Pinpoint the cell where the given text exists, returning its [x, y] midpoint coordinate. 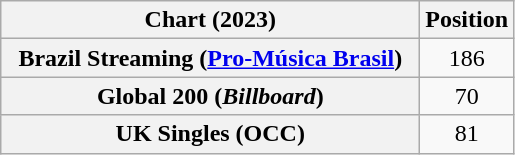
186 [467, 58]
Brazil Streaming (Pro-Música Brasil) [210, 58]
Position [467, 20]
Global 200 (Billboard) [210, 96]
81 [467, 134]
70 [467, 96]
Chart (2023) [210, 20]
UK Singles (OCC) [210, 134]
